Return (x, y) of the center of cell containing provided text 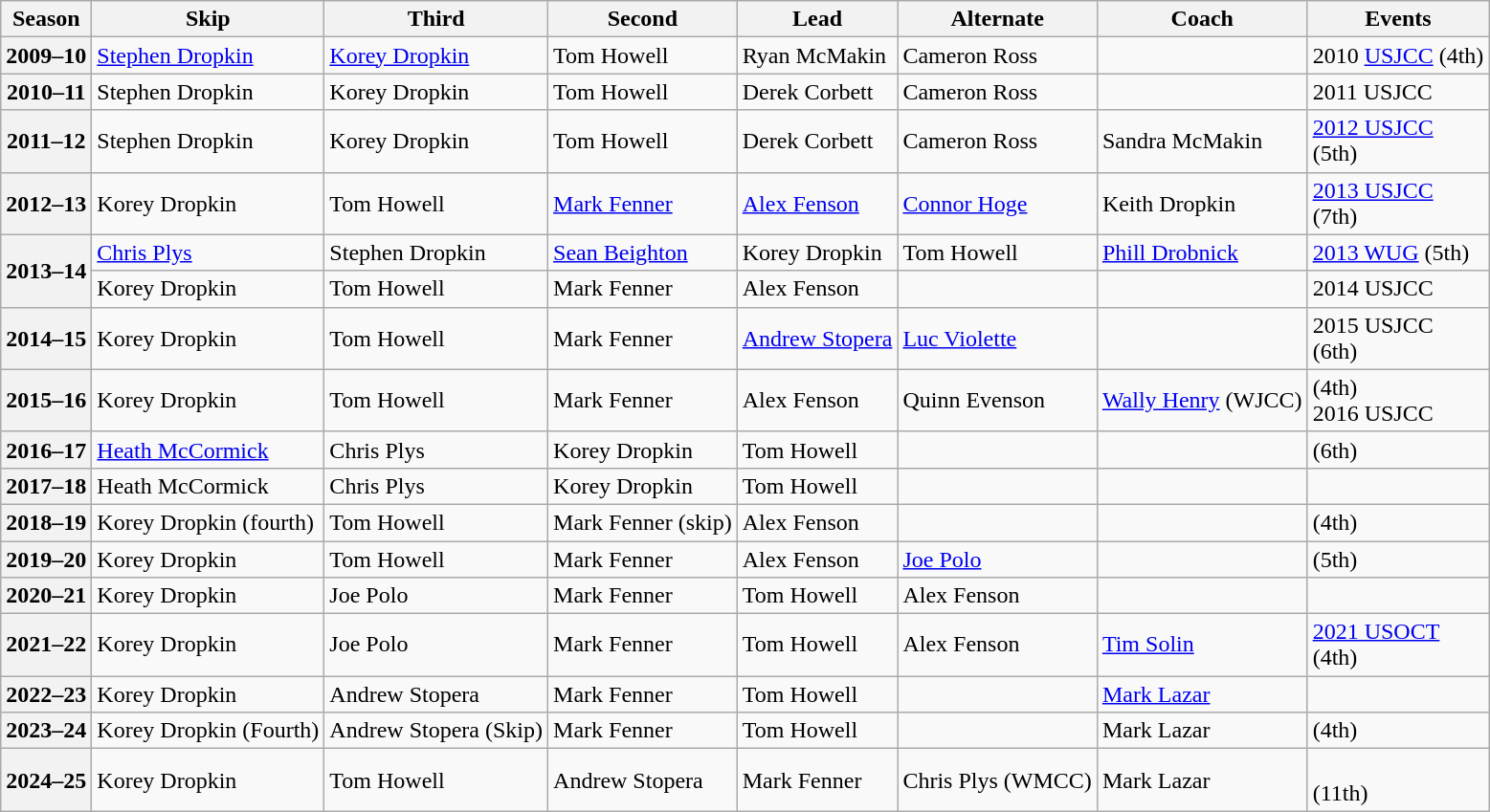
2021 USOCT (4th) (1398, 645)
Ryan McMakin (817, 55)
2014 USJCC (1398, 289)
2012 USJCC (5th) (1398, 142)
Season (46, 19)
2021–22 (46, 645)
2013 WUG (5th) (1398, 252)
Sean Beighton (643, 252)
Korey Dropkin (Fourth) (209, 731)
Wally Henry (WJCC) (1202, 400)
2017–18 (46, 486)
2013 USJCC (7th) (1398, 203)
(5th) (1398, 560)
Tim Solin (1202, 645)
2022–23 (46, 694)
2015–16 (46, 400)
2024–25 (46, 780)
Second (643, 19)
Keith Dropkin (1202, 203)
(6th) (1398, 450)
2010 USJCC (4th) (1398, 55)
(11th) (1398, 780)
2016–17 (46, 450)
2013–14 (46, 271)
Coach (1202, 19)
2023–24 (46, 731)
2012–13 (46, 203)
Andrew Stopera (Skip) (436, 731)
Quinn Evenson (997, 400)
2018–19 (46, 522)
2015 USJCC (6th) (1398, 339)
2020–21 (46, 596)
Alternate (997, 19)
Events (1398, 19)
Sandra McMakin (1202, 142)
2011–12 (46, 142)
2010–11 (46, 92)
Chris Plys (WMCC) (997, 780)
2011 USJCC (1398, 92)
Korey Dropkin (fourth) (209, 522)
Luc Violette (997, 339)
2009–10 (46, 55)
2019–20 (46, 560)
Skip (209, 19)
Mark Fenner (skip) (643, 522)
Lead (817, 19)
Connor Hoge (997, 203)
Third (436, 19)
2014–15 (46, 339)
(4th)2016 USJCC (1398, 400)
Phill Drobnick (1202, 252)
